Extract the [X, Y] coordinate from the center of the cell holding the provided text.  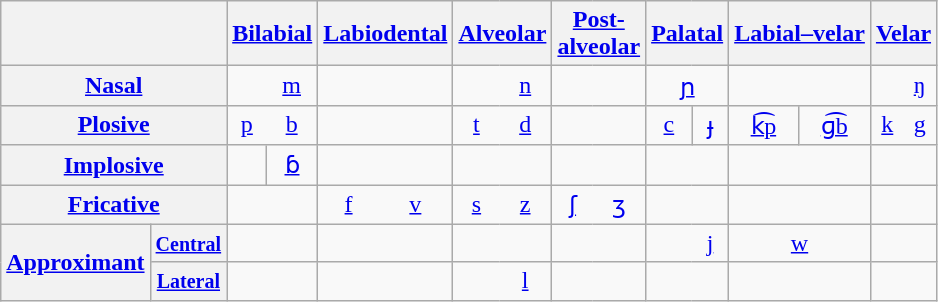
g [920, 125]
Velar [903, 34]
ɓ [292, 165]
Labiodental [386, 34]
Bilabial [272, 34]
l [526, 281]
j [710, 243]
w [800, 243]
Plosive [114, 125]
k [886, 125]
Post-alveolar [599, 34]
f [348, 204]
v [416, 204]
ʃ [572, 204]
Nasal [114, 86]
d [526, 125]
ɲ [688, 86]
b [292, 125]
p [247, 125]
ɡ͡b [834, 125]
Lateral [188, 281]
z [526, 204]
Implosive [114, 165]
Approximant [76, 262]
k͡p [764, 125]
s [476, 204]
ɟ [710, 125]
Alveolar [502, 34]
Labial–velar [800, 34]
Fricative [114, 204]
n [526, 86]
Palatal [688, 34]
ŋ [920, 86]
t [476, 125]
c [670, 125]
m [292, 86]
Central [188, 243]
ʒ [619, 204]
